Pinpoint the cell where the given text exists, returning its [X, Y] midpoint coordinate. 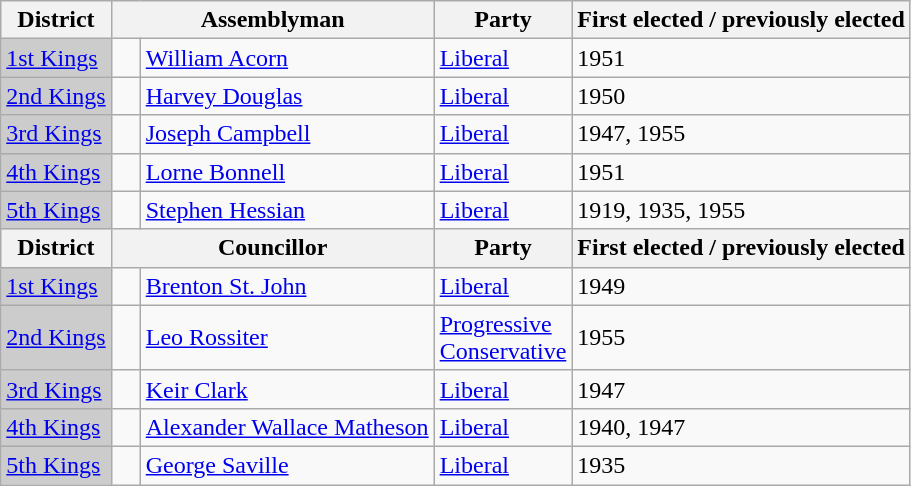
1955 [742, 338]
George Saville [287, 465]
William Acorn [287, 58]
Leo Rossiter [287, 338]
Stephen Hessian [287, 210]
Keir Clark [287, 389]
1950 [742, 96]
Progressive Conservative [503, 338]
1949 [742, 286]
Alexander Wallace Matheson [287, 427]
1935 [742, 465]
1940, 1947 [742, 427]
1919, 1935, 1955 [742, 210]
Brenton St. John [287, 286]
Councillor [272, 248]
1947, 1955 [742, 134]
Joseph Campbell [287, 134]
1947 [742, 389]
Harvey Douglas [287, 96]
Lorne Bonnell [287, 172]
Assemblyman [272, 20]
